Determine the [X, Y] coordinate at the center of the cell enclosing the given text.  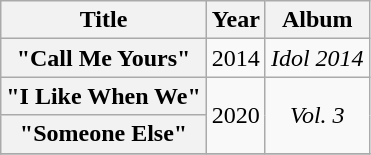
"I Like When We" [104, 96]
Title [104, 20]
"Call Me Yours" [104, 58]
Album [317, 20]
2014 [236, 58]
2020 [236, 115]
Vol. 3 [317, 115]
"Someone Else" [104, 134]
Idol 2014 [317, 58]
Year [236, 20]
